Locate the cell with the specified text and output its (X, Y) center coordinate. 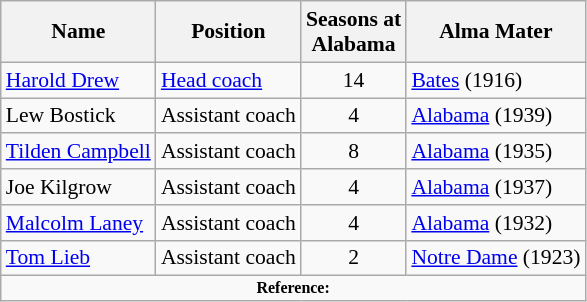
8 (354, 152)
Tom Lieb (78, 258)
Head coach (228, 80)
Name (78, 32)
Malcolm Laney (78, 223)
Alabama (1932) (496, 223)
Alabama (1937) (496, 187)
2 (354, 258)
Tilden Campbell (78, 152)
Harold Drew (78, 80)
14 (354, 80)
Joe Kilgrow (78, 187)
Alma Mater (496, 32)
Bates (1916) (496, 80)
Alabama (1939) (496, 116)
Seasons atAlabama (354, 32)
Alabama (1935) (496, 152)
Position (228, 32)
Reference: (294, 288)
Notre Dame (1923) (496, 258)
Lew Bostick (78, 116)
